Extract the (x, y) coordinate from the center of the cell holding the provided text.  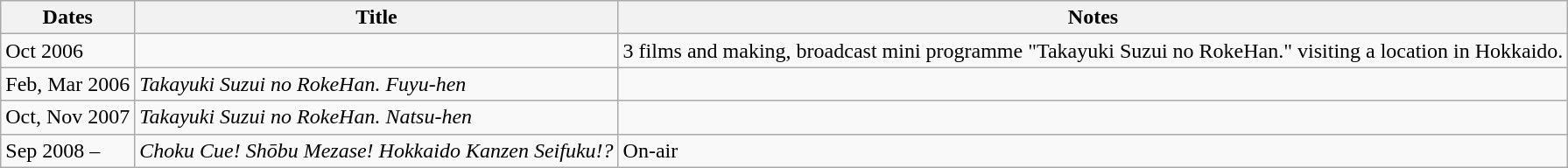
Oct, Nov 2007 (68, 117)
Takayuki Suzui no RokeHan. Fuyu-hen (376, 84)
Dates (68, 17)
Choku Cue! Shōbu Mezase! Hokkaido Kanzen Seifuku!? (376, 150)
3 films and making, broadcast mini programme "Takayuki Suzui no RokeHan." visiting a location in Hokkaido. (1093, 51)
Oct 2006 (68, 51)
Takayuki Suzui no RokeHan. Natsu-hen (376, 117)
On-air (1093, 150)
Feb, Mar 2006 (68, 84)
Notes (1093, 17)
Sep 2008 – (68, 150)
Title (376, 17)
